Provide the [X, Y] coordinate of the cell's center where the given text is located.  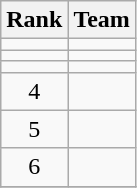
Team [102, 20]
Rank [34, 20]
4 [34, 91]
5 [34, 129]
6 [34, 167]
